Search for the cell housing the specified text and yield its (x, y) center coordinate. 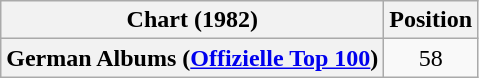
Chart (1982) (192, 20)
Position (431, 20)
German Albums (Offizielle Top 100) (192, 58)
58 (431, 58)
